Capture the cell that displays the provided text and extract its (x, y) central coordinate. 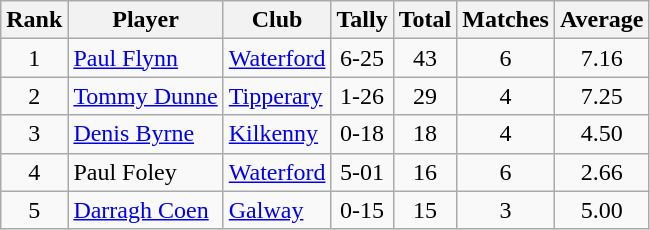
Player (146, 20)
Total (425, 20)
Galway (277, 210)
5.00 (602, 210)
5-01 (362, 172)
6-25 (362, 58)
0-15 (362, 210)
Tipperary (277, 96)
15 (425, 210)
16 (425, 172)
18 (425, 134)
Tommy Dunne (146, 96)
Paul Flynn (146, 58)
5 (34, 210)
7.25 (602, 96)
Average (602, 20)
1 (34, 58)
2.66 (602, 172)
43 (425, 58)
Matches (506, 20)
4.50 (602, 134)
Rank (34, 20)
Darragh Coen (146, 210)
29 (425, 96)
Paul Foley (146, 172)
Tally (362, 20)
0-18 (362, 134)
2 (34, 96)
Denis Byrne (146, 134)
1-26 (362, 96)
Kilkenny (277, 134)
7.16 (602, 58)
Club (277, 20)
